Search for the cell housing the specified text and yield its [x, y] center coordinate. 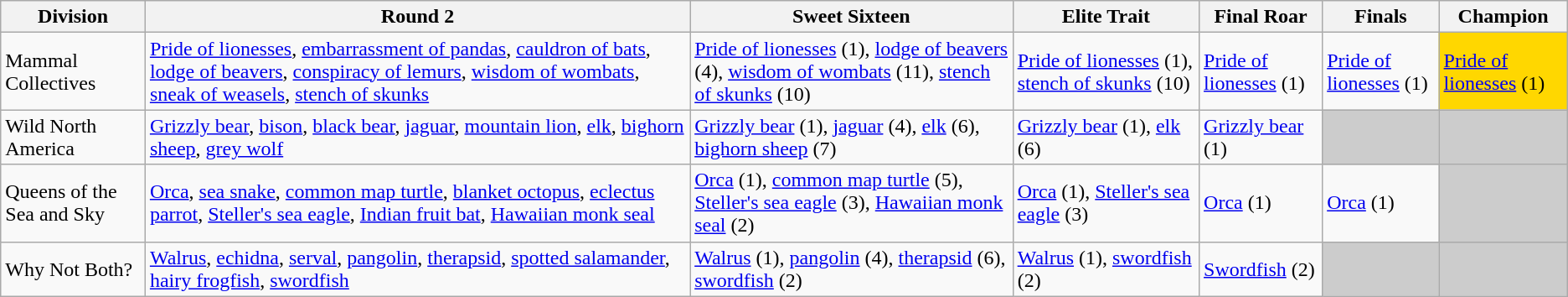
Elite Trait [1106, 17]
Orca, sea snake, common map turtle, blanket octopus, eclectus parrot, Steller's sea eagle, Indian fruit bat, Hawaiian monk seal [417, 203]
Orca (1), Steller's sea eagle (3) [1106, 203]
Pride of lionesses (1), lodge of beavers (4), wisdom of wombats (11), stench of skunks (10) [851, 71]
Round 2 [417, 17]
Walrus (1), swordfish (2) [1106, 268]
Grizzly bear (1), jaguar (4), elk (6), bighorn sheep (7) [851, 138]
Orca (1), common map turtle (5), Steller's sea eagle (3), Hawaiian monk seal (2) [851, 203]
Swordfish (2) [1261, 268]
Final Roar [1261, 17]
Grizzly bear (1) [1261, 138]
Finals [1380, 17]
Wild North America [74, 138]
Sweet Sixteen [851, 17]
Why Not Both? [74, 268]
Walrus, echidna, serval, pangolin, therapsid, spotted salamander, hairy frogfish, swordfish [417, 268]
Pride of lionesses (1), stench of skunks (10) [1106, 71]
Division [74, 17]
Grizzly bear (1), elk (6) [1106, 138]
Queens of the Sea and Sky [74, 203]
Champion [1503, 17]
Walrus (1), pangolin (4), therapsid (6), swordfish (2) [851, 268]
Grizzly bear, bison, black bear, jaguar, mountain lion, elk, bighorn sheep, grey wolf [417, 138]
Mammal Collectives [74, 71]
